Determine the [x, y] coordinate at the center of the cell enclosing the given text.  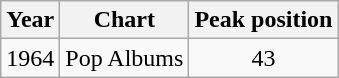
Chart [124, 20]
Peak position [264, 20]
Year [30, 20]
43 [264, 58]
Pop Albums [124, 58]
1964 [30, 58]
